Find where the given text appears and provide that cell's center as [X, Y] coordinate. 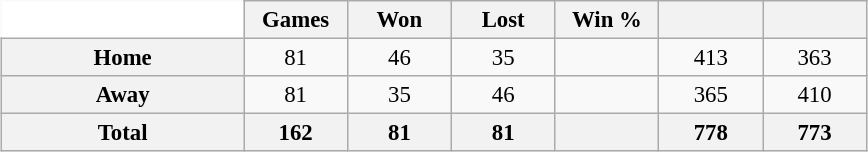
Home [123, 57]
162 [296, 133]
363 [815, 57]
Away [123, 95]
365 [711, 95]
Total [123, 133]
Won [399, 20]
413 [711, 57]
410 [815, 95]
Games [296, 20]
778 [711, 133]
Lost [503, 20]
Win % [607, 20]
773 [815, 133]
